Identify which cell holds the provided text, then report its (x, y) central coordinate. 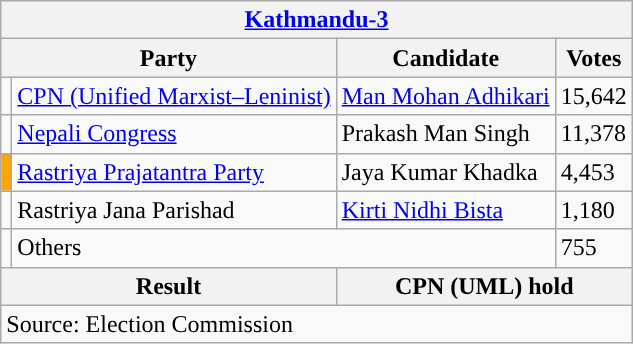
Rastriya Jana Parishad (174, 210)
Jaya Kumar Khadka (446, 172)
CPN (Unified Marxist–Leninist) (174, 96)
Others (284, 248)
Kathmandu-3 (317, 20)
Votes (594, 58)
Candidate (446, 58)
Prakash Man Singh (446, 134)
Party (168, 58)
Rastriya Prajatantra Party (174, 172)
Result (168, 286)
4,453 (594, 172)
Kirti Nidhi Bista (446, 210)
Nepali Congress (174, 134)
755 (594, 248)
1,180 (594, 210)
15,642 (594, 96)
Man Mohan Adhikari (446, 96)
11,378 (594, 134)
Source: Election Commission (317, 324)
CPN (UML) hold (484, 286)
